For the text-containing cell, return its midpoint in [X, Y] coordinate format. 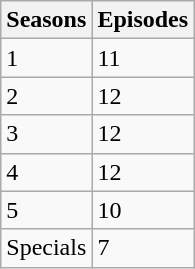
Episodes [143, 20]
Seasons [46, 20]
7 [143, 248]
4 [46, 172]
2 [46, 96]
3 [46, 134]
11 [143, 58]
5 [46, 210]
10 [143, 210]
Specials [46, 248]
1 [46, 58]
